Scan for the cell matching the given text and deliver its [X, Y] coordinate at center. 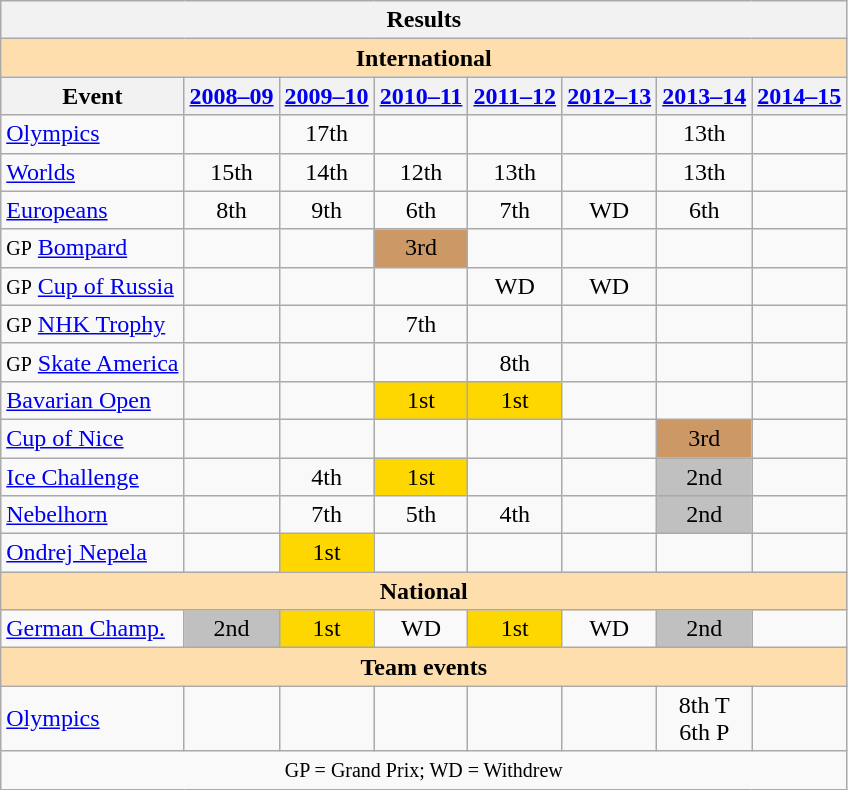
Bavarian Open [92, 400]
17th [326, 134]
2013–14 [704, 96]
GP = Grand Prix; WD = Withdrew [424, 770]
8th T 6th P [704, 718]
15th [232, 172]
2009–10 [326, 96]
GP NHK Trophy [92, 324]
German Champ. [92, 629]
International [424, 58]
Event [92, 96]
GP Bompard [92, 248]
Team events [424, 667]
Results [424, 20]
2008–09 [232, 96]
Cup of Nice [92, 438]
Ondrej Nepela [92, 553]
2014–15 [800, 96]
Worlds [92, 172]
2010–11 [421, 96]
14th [326, 172]
GP Cup of Russia [92, 286]
2011–12 [515, 96]
Ice Challenge [92, 477]
National [424, 591]
Europeans [92, 210]
5th [421, 515]
Nebelhorn [92, 515]
9th [326, 210]
2012–13 [610, 96]
GP Skate America [92, 362]
12th [421, 172]
